Identify which cell holds the provided text, then report its [X, Y] central coordinate. 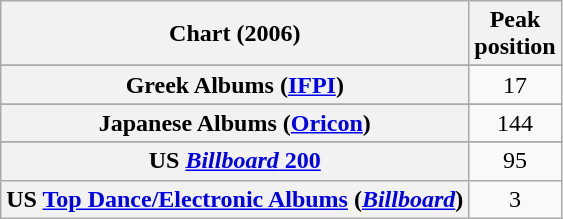
144 [515, 123]
US Top Dance/Electronic Albums (Billboard) [235, 199]
Chart (2006) [235, 34]
3 [515, 199]
Japanese Albums (Oricon) [235, 123]
US Billboard 200 [235, 161]
95 [515, 161]
Peakposition [515, 34]
17 [515, 85]
Greek Albums (IFPI) [235, 85]
